Locate the cell with the specified text and output its [x, y] center coordinate. 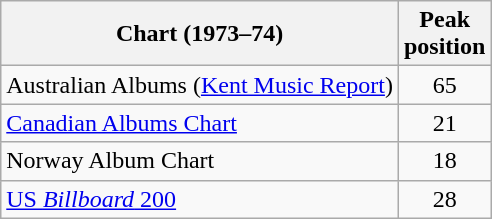
18 [444, 161]
Australian Albums (Kent Music Report) [200, 85]
21 [444, 123]
Norway Album Chart [200, 161]
US Billboard 200 [200, 199]
Canadian Albums Chart [200, 123]
28 [444, 199]
65 [444, 85]
Peakposition [444, 34]
Chart (1973–74) [200, 34]
